Return the [X, Y] coordinate for the center point of the cell that contains the specified text.  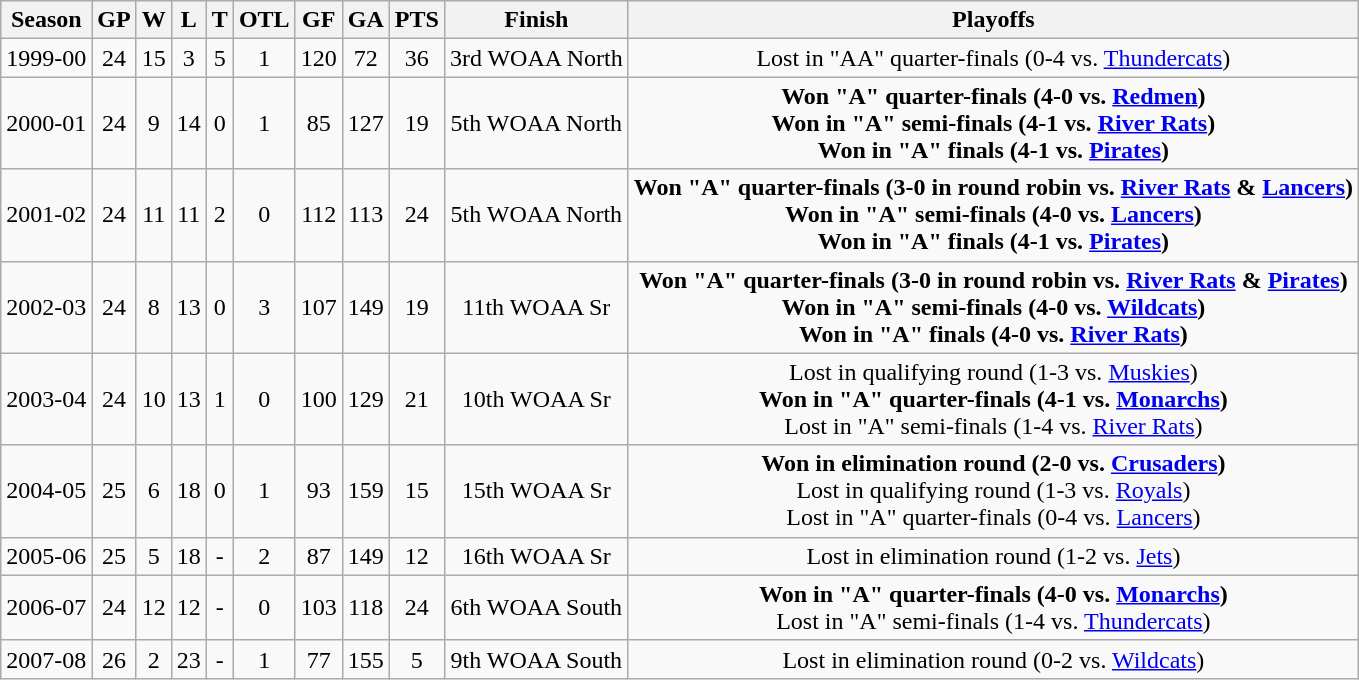
2001-02 [46, 215]
GP [114, 20]
Lost in elimination round (1-2 vs. Jets) [993, 556]
87 [318, 556]
2006-07 [46, 608]
2007-08 [46, 659]
113 [366, 215]
112 [318, 215]
W [154, 20]
15th WOAA Sr [536, 491]
Season [46, 20]
T [220, 20]
8 [154, 307]
10th WOAA Sr [536, 399]
L [188, 20]
36 [416, 58]
Won "A" quarter-finals (3-0 in round robin vs. River Rats & Lancers) Won in "A" semi-finals (4-0 vs. Lancers) Won in "A" finals (4-1 vs. Pirates) [993, 215]
Finish [536, 20]
6 [154, 491]
16th WOAA Sr [536, 556]
OTL [264, 20]
9th WOAA South [536, 659]
Won in "A" quarter-finals (4-0 vs. Monarchs) Lost in "A" semi-finals (1-4 vs. Thundercats) [993, 608]
107 [318, 307]
93 [318, 491]
9 [154, 123]
6th WOAA South [536, 608]
Lost in elimination round (0-2 vs. Wildcats) [993, 659]
11th WOAA Sr [536, 307]
10 [154, 399]
Lost in qualifying round (1-3 vs. Muskies) Won in "A" quarter-finals (4-1 vs. Monarchs) Lost in "A" semi-finals (1-4 vs. River Rats) [993, 399]
72 [366, 58]
21 [416, 399]
Won "A" quarter-finals (4-0 vs. Redmen) Won in "A" semi-finals (4-1 vs. River Rats) Won in "A" finals (4-1 vs. Pirates) [993, 123]
2002-03 [46, 307]
85 [318, 123]
Lost in "AA" quarter-finals (0-4 vs. Thundercats) [993, 58]
118 [366, 608]
Won in elimination round (2-0 vs. Crusaders) Lost in qualifying round (1-3 vs. Royals) Lost in "A" quarter-finals (0-4 vs. Lancers) [993, 491]
2005-06 [46, 556]
127 [366, 123]
2004-05 [46, 491]
2003-04 [46, 399]
103 [318, 608]
PTS [416, 20]
GA [366, 20]
23 [188, 659]
155 [366, 659]
1999-00 [46, 58]
159 [366, 491]
2000-01 [46, 123]
100 [318, 399]
129 [366, 399]
120 [318, 58]
Won "A" quarter-finals (3-0 in round robin vs. River Rats & Pirates) Won in "A" semi-finals (4-0 vs. Wildcats) Won in "A" finals (4-0 vs. River Rats) [993, 307]
3rd WOAA North [536, 58]
14 [188, 123]
26 [114, 659]
GF [318, 20]
Playoffs [993, 20]
77 [318, 659]
